Return [x, y] of the center of cell containing provided text 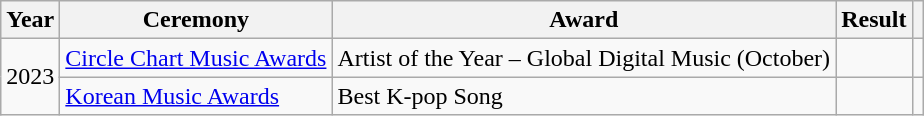
Artist of the Year – Global Digital Music (October) [584, 58]
2023 [30, 77]
Ceremony [196, 20]
Year [30, 20]
Result [874, 20]
Best K-pop Song [584, 96]
Korean Music Awards [196, 96]
Circle Chart Music Awards [196, 58]
Award [584, 20]
